Search for the cell housing the specified text and yield its [X, Y] center coordinate. 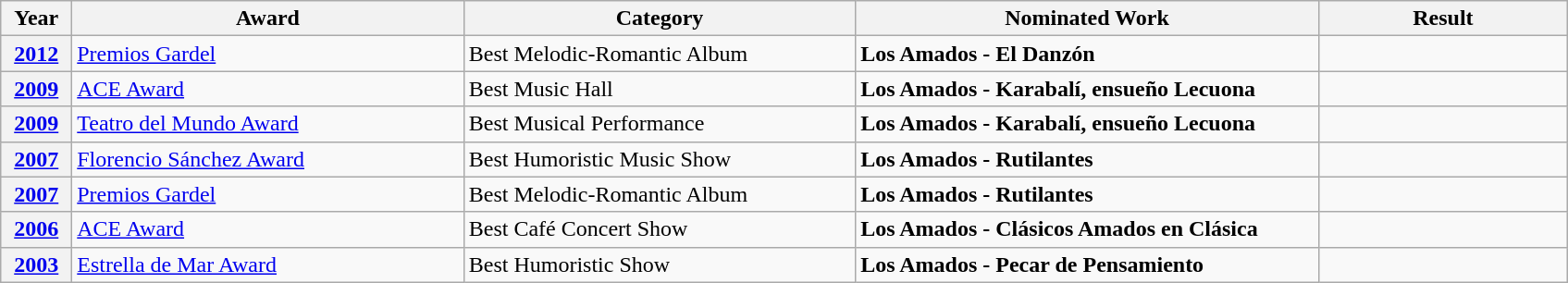
Teatro del Mundo Award [268, 124]
Florencio Sánchez Award [268, 159]
Best Musical Performance [659, 124]
Estrella de Mar Award [268, 265]
2003 [37, 265]
Los Amados - Clásicos Amados en Clásica [1087, 229]
2006 [37, 229]
Nominated Work [1087, 18]
Los Amados - Pecar de Pensamiento [1087, 265]
Category [659, 18]
Year [37, 18]
Award [268, 18]
Best Humoristic Music Show [659, 159]
Best Humoristic Show [659, 265]
Best Café Concert Show [659, 229]
Los Amados - El Danzón [1087, 54]
Result [1443, 18]
Best Music Hall [659, 89]
2012 [37, 54]
